From the cell containing the given text, extract its center point as (x, y) coordinate. 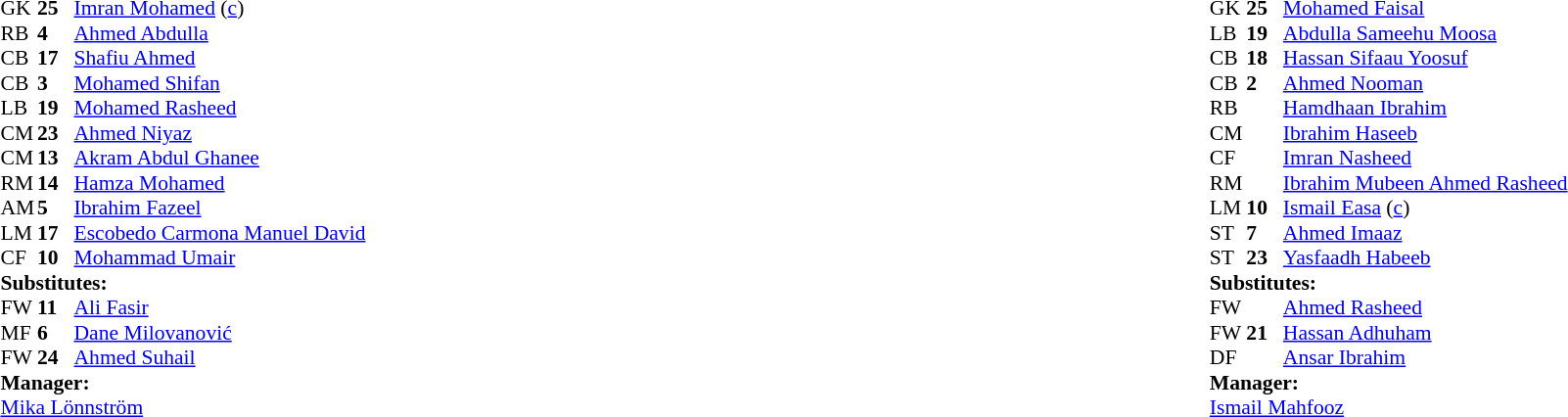
MF (19, 333)
Abdulla Sameehu Moosa (1425, 33)
Ahmed Abdulla (220, 33)
Hassan Adhuham (1425, 333)
Ahmed Suhail (220, 357)
Shafiu Ahmed (220, 58)
Hamdhaan Ibrahim (1425, 109)
Escobedo Carmona Manuel David (220, 233)
18 (1265, 58)
Mohammad Umair (220, 257)
Ahmed Rasheed (1425, 308)
11 (56, 308)
Imran Nasheed (1425, 158)
3 (56, 83)
24 (56, 357)
5 (56, 208)
Dane Milovanović (220, 333)
Ibrahim Haseeb (1425, 133)
7 (1265, 233)
Hassan Sifaau Yoosuf (1425, 58)
6 (56, 333)
Yasfaadh Habeeb (1425, 257)
Ismail Easa (c) (1425, 208)
2 (1265, 83)
Mohamed Rasheed (220, 109)
DF (1228, 357)
Ibrahim Fazeel (220, 208)
Ahmed Imaaz (1425, 233)
Hamza Mohamed (220, 183)
Ibrahim Mubeen Ahmed Rasheed (1425, 183)
Ahmed Niyaz (220, 133)
14 (56, 183)
Akram Abdul Ghanee (220, 158)
Ansar Ibrahim (1425, 357)
Ahmed Nooman (1425, 83)
4 (56, 33)
AM (19, 208)
21 (1265, 333)
Ali Fasir (220, 308)
Mohamed Shifan (220, 83)
13 (56, 158)
